Capture the cell that displays the provided text and extract its [X, Y] central coordinate. 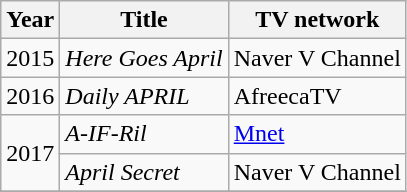
AfreecaTV [317, 96]
Here Goes April [144, 58]
Title [144, 20]
Year [30, 20]
2015 [30, 58]
Mnet [317, 134]
2016 [30, 96]
A-IF-Ril [144, 134]
TV network [317, 20]
2017 [30, 153]
April Secret [144, 172]
Daily APRIL [144, 96]
